Provide the [x, y] coordinate of the cell's center where the given text is located.  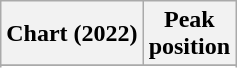
Chart (2022) [72, 34]
Peakposition [189, 34]
